Return the [x, y] coordinate for the center point of the cell that contains the specified text.  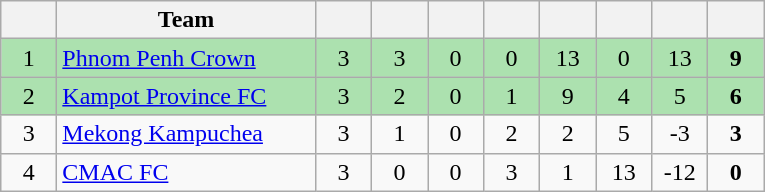
Team [186, 20]
CMAC FC [186, 172]
Kampot Province FC [186, 96]
6 [736, 96]
Phnom Penh Crown [186, 58]
Mekong Kampuchea [186, 134]
-12 [680, 172]
-3 [680, 134]
